Find where the given text appears and provide that cell's center as [X, Y] coordinate. 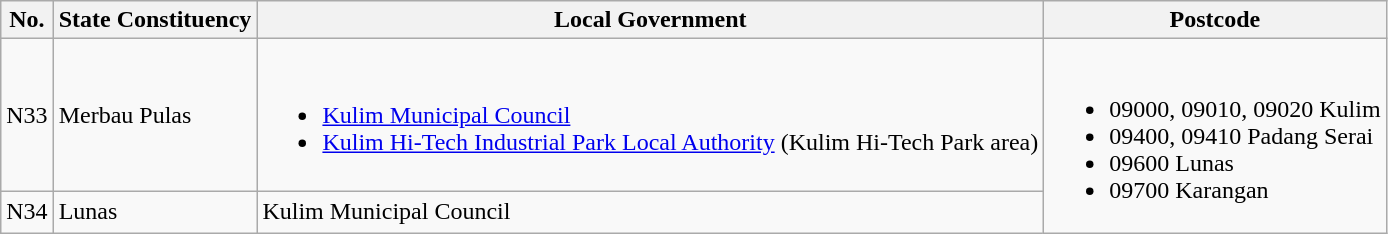
State Constituency [155, 20]
Local Government [650, 20]
Kulim Municipal CouncilKulim Hi-Tech Industrial Park Local Authority (Kulim Hi-Tech Park area) [650, 116]
Kulim Municipal Council [650, 212]
Postcode [1215, 20]
Lunas [155, 212]
Merbau Pulas [155, 116]
09000, 09010, 09020 Kulim09400, 09410 Padang Serai09600 Lunas09700 Karangan [1215, 136]
N33 [27, 116]
N34 [27, 212]
No. [27, 20]
